Identify which cell holds the provided text, then report its (X, Y) central coordinate. 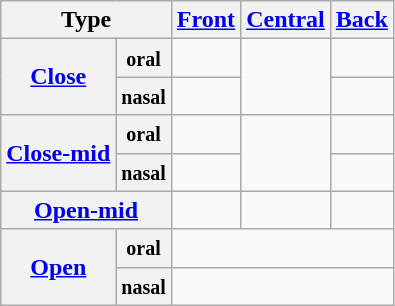
Central (286, 20)
Close (58, 77)
Front (206, 20)
Type (86, 20)
Back (362, 20)
Close-mid (58, 153)
Open-mid (86, 210)
Open (58, 267)
